Find where the given text appears and provide that cell's center as [x, y] coordinate. 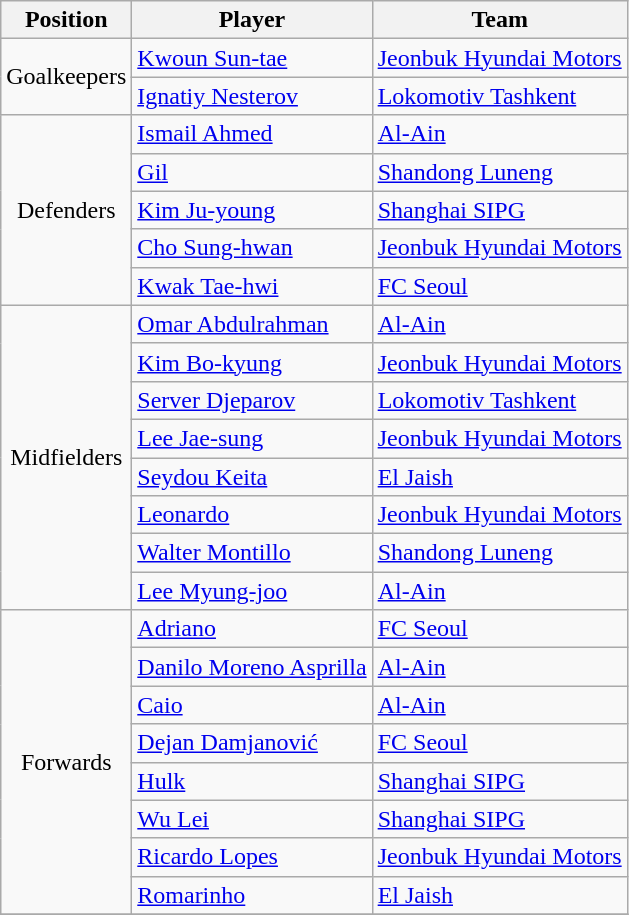
Kwak Tae-hwi [252, 286]
Kim Bo-kyung [252, 362]
Romarinho [252, 895]
Kwoun Sun-tae [252, 58]
Goalkeepers [66, 77]
Walter Montillo [252, 553]
Gil [252, 172]
Danilo Moreno Asprilla [252, 667]
Player [252, 20]
Server Djeparov [252, 400]
Lee Jae-sung [252, 438]
Midfielders [66, 457]
Position [66, 20]
Seydou Keita [252, 477]
Leonardo [252, 515]
Kim Ju-young [252, 210]
Dejan Damjanović [252, 743]
Hulk [252, 781]
Ricardo Lopes [252, 857]
Forwards [66, 762]
Cho Sung-hwan [252, 248]
Adriano [252, 629]
Omar Abdulrahman [252, 324]
Ismail Ahmed [252, 134]
Team [500, 20]
Caio [252, 705]
Wu Lei [252, 819]
Lee Myung-joo [252, 591]
Ignatiy Nesterov [252, 96]
Defenders [66, 210]
